From the cell containing the given text, extract its center point as [x, y] coordinate. 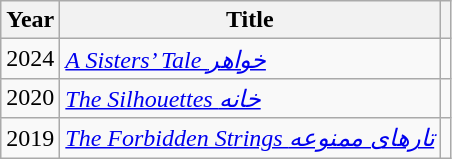
A Sisters’ Tale خواهر [250, 59]
2024 [30, 59]
The Forbidden Strings تارهای ممنوعه [250, 138]
2020 [30, 98]
2019 [30, 138]
Title [250, 20]
The Silhouettes خانه [250, 98]
Year [30, 20]
